Pinpoint the cell where the given text exists, returning its [x, y] midpoint coordinate. 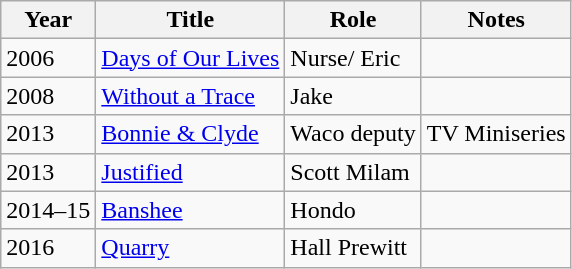
Quarry [190, 248]
Jake [353, 96]
Scott Milam [353, 172]
Days of Our Lives [190, 58]
Bonnie & Clyde [190, 134]
2016 [48, 248]
Nurse/ Eric [353, 58]
Justified [190, 172]
Hondo [353, 210]
2006 [48, 58]
Notes [496, 20]
TV Miniseries [496, 134]
Without a Trace [190, 96]
2014–15 [48, 210]
Hall Prewitt [353, 248]
Title [190, 20]
Banshee [190, 210]
Waco deputy [353, 134]
Year [48, 20]
2008 [48, 96]
Role [353, 20]
